Extract the [X, Y] coordinate from the center of the cell holding the provided text.  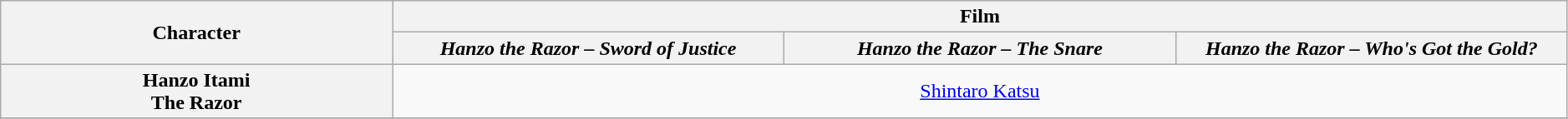
Character [197, 32]
Hanzo the Razor – Who's Got the Gold? [1372, 48]
Hanzo ItamiThe Razor [197, 92]
Hanzo the Razor – Sword of Justice [588, 48]
Shintaro Katsu [981, 92]
Film [981, 17]
Hanzo the Razor – The Snare [979, 48]
